Identify which cell holds the provided text, then report its (X, Y) central coordinate. 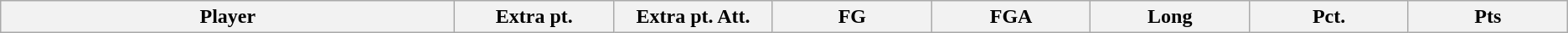
Long (1170, 17)
Extra pt. Att. (694, 17)
Pts (1488, 17)
Pct. (1329, 17)
Extra pt. (534, 17)
Player (228, 17)
FGA (1011, 17)
FG (852, 17)
